Determine the (x, y) coordinate at the center of the cell enclosing the given text.  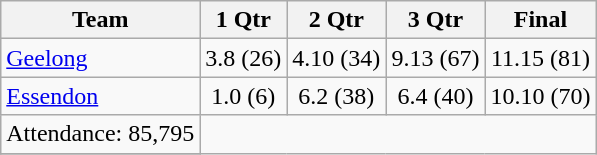
6.2 (38) (336, 96)
10.10 (70) (540, 96)
3 Qtr (436, 20)
Geelong (100, 58)
Attendance: 85,795 (100, 134)
Team (100, 20)
4.10 (34) (336, 58)
11.15 (81) (540, 58)
Final (540, 20)
2 Qtr (336, 20)
1.0 (6) (244, 96)
6.4 (40) (436, 96)
Essendon (100, 96)
3.8 (26) (244, 58)
9.13 (67) (436, 58)
1 Qtr (244, 20)
